For the text-containing cell, return its midpoint in (X, Y) coordinate format. 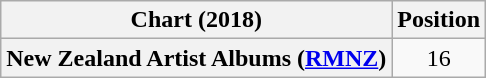
Chart (2018) (196, 20)
New Zealand Artist Albums (RMNZ) (196, 58)
16 (439, 58)
Position (439, 20)
